Output the [X, Y] coordinate of the center of the cell containing the given text.  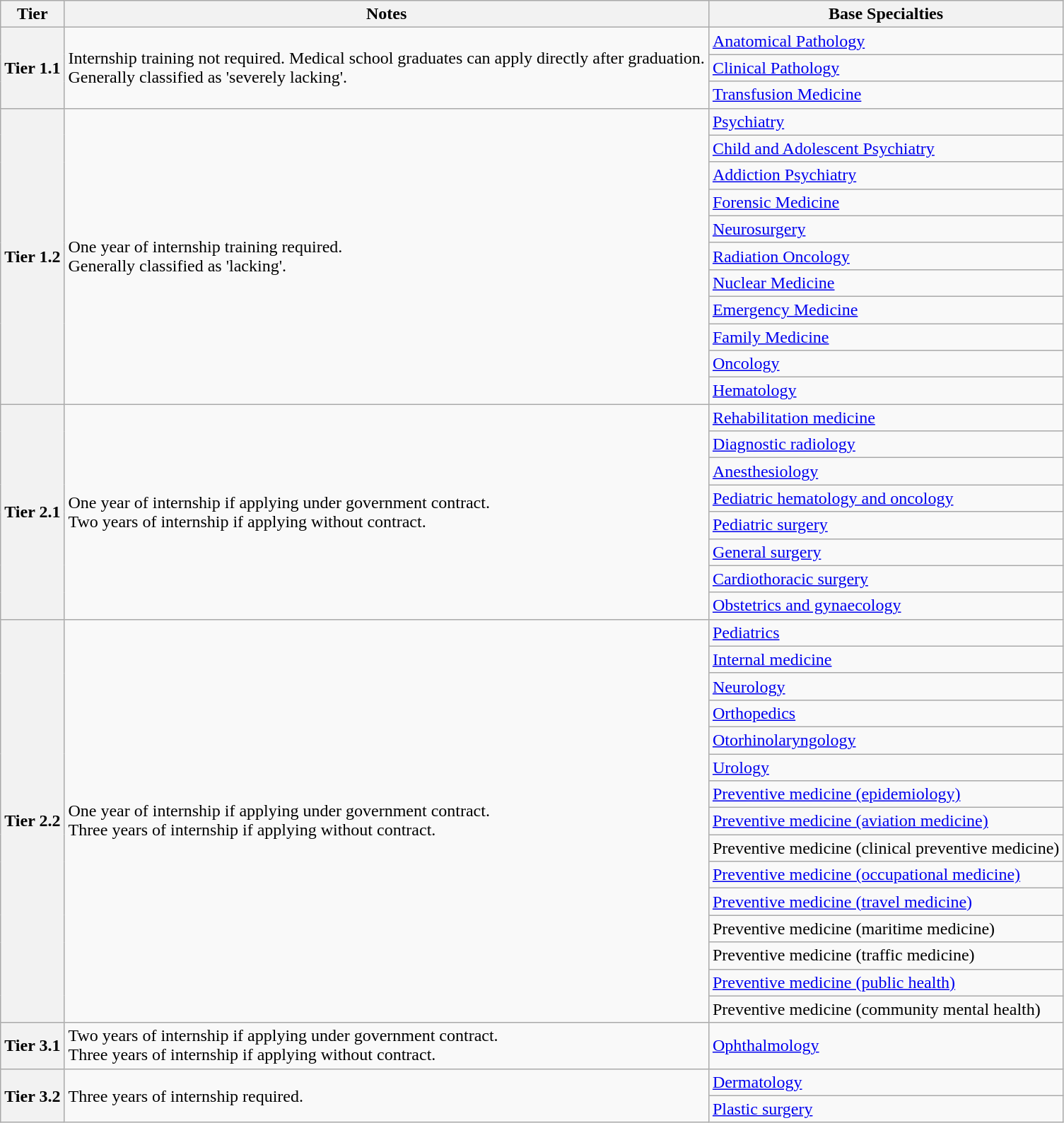
Neurology [886, 686]
Preventive medicine (clinical preventive medicine) [886, 848]
Tier 1.2 [33, 256]
Notes [386, 14]
One year of internship training required.Generally classified as 'lacking'. [386, 256]
Preventive medicine (maritime medicine) [886, 929]
Preventive medicine (traffic medicine) [886, 956]
Pediatric hematology and oncology [886, 498]
Psychiatry [886, 122]
General surgery [886, 552]
Preventive medicine (public health) [886, 982]
Addiction Psychiatry [886, 175]
Urology [886, 767]
Diagnostic radiology [886, 445]
Otorhinolaryngology [886, 740]
Internal medicine [886, 659]
Preventive medicine (travel medicine) [886, 902]
Pediatrics [886, 633]
Neurosurgery [886, 229]
Tier 1.1 [33, 68]
Tier 3.1 [33, 1046]
Orthopedics [886, 713]
Ophthalmology [886, 1046]
Tier 2.2 [33, 821]
One year of internship if applying under government contract.Three years of internship if applying without contract. [386, 821]
Three years of internship required. [386, 1095]
Two years of internship if applying under government contract.Three years of internship if applying without contract. [386, 1046]
Radiation Oncology [886, 256]
Nuclear Medicine [886, 283]
Oncology [886, 364]
Anesthesiology [886, 471]
Tier [33, 14]
Hematology [886, 391]
Anatomical Pathology [886, 41]
Tier 2.1 [33, 512]
Cardiothoracic surgery [886, 579]
Preventive medicine (community mental health) [886, 1009]
Preventive medicine (epidemiology) [886, 794]
Internship training not required. Medical school graduates can apply directly after graduation.Generally classified as 'severely lacking'. [386, 68]
Base Specialties [886, 14]
One year of internship if applying under government contract.Two years of internship if applying without contract. [386, 512]
Obstetrics and gynaecology [886, 606]
Emergency Medicine [886, 310]
Preventive medicine (occupational medicine) [886, 875]
Plastic surgery [886, 1109]
Family Medicine [886, 337]
Child and Adolescent Psychiatry [886, 148]
Preventive medicine (aviation medicine) [886, 821]
Forensic Medicine [886, 202]
Pediatric surgery [886, 525]
Clinical Pathology [886, 68]
Dermatology [886, 1082]
Tier 3.2 [33, 1095]
Rehabilitation medicine [886, 418]
Transfusion Medicine [886, 95]
